Locate the cell with the specified text and output its [x, y] center coordinate. 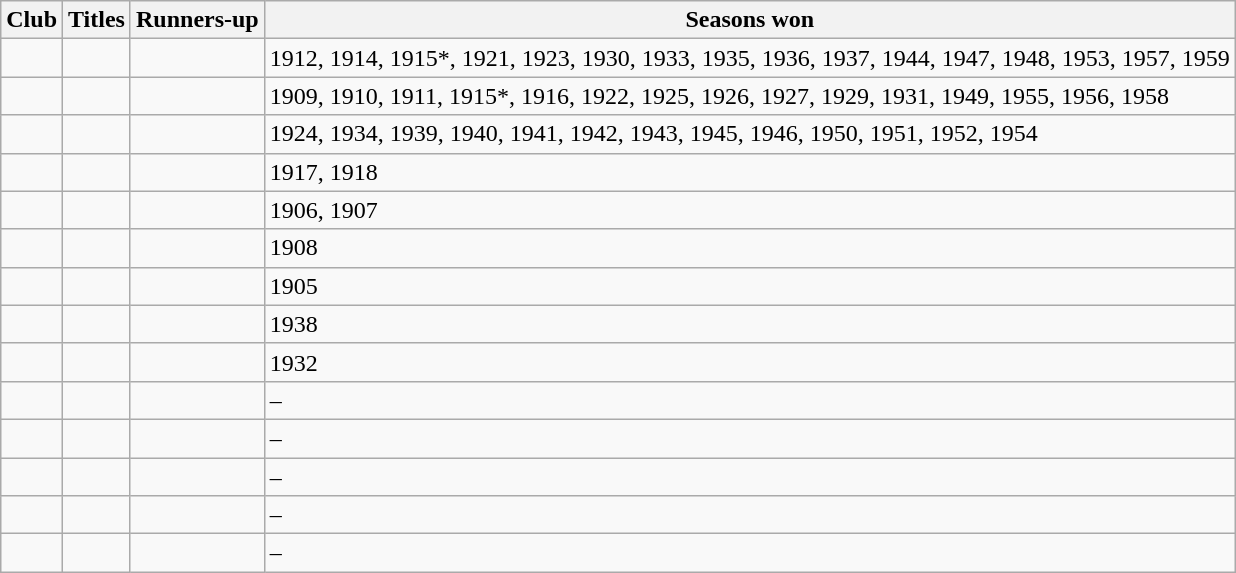
1908 [750, 248]
Titles [97, 20]
1938 [750, 324]
1912, 1914, 1915*, 1921, 1923, 1930, 1933, 1935, 1936, 1937, 1944, 1947, 1948, 1953, 1957, 1959 [750, 58]
1917, 1918 [750, 172]
Club [32, 20]
1906, 1907 [750, 210]
Seasons won [750, 20]
1924, 1934, 1939, 1940, 1941, 1942, 1943, 1945, 1946, 1950, 1951, 1952, 1954 [750, 134]
1909, 1910, 1911, 1915*, 1916, 1922, 1925, 1926, 1927, 1929, 1931, 1949, 1955, 1956, 1958 [750, 96]
1932 [750, 362]
Runners-up [197, 20]
1905 [750, 286]
